Output the (X, Y) coordinate of the center of the cell containing the given text.  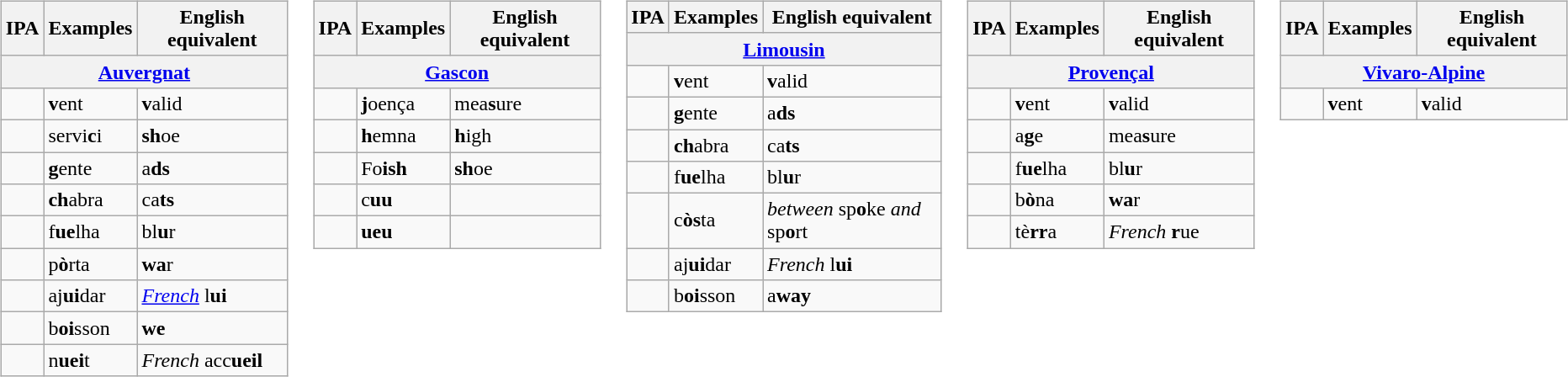
Provençal (1111, 72)
tèrra (1057, 232)
Auvergnat (144, 72)
French rue (1179, 232)
age (1057, 135)
nueit (91, 360)
we (212, 328)
còsta (715, 220)
French accueil (212, 360)
bòna (1057, 200)
between spoke and sport (853, 220)
Foish (404, 167)
away (853, 296)
servici (91, 135)
Limousin (784, 49)
pòrta (91, 264)
ueu (404, 232)
hemna (404, 135)
joença (404, 104)
high (525, 135)
Vivaro-Alpine (1423, 72)
Gascon (457, 72)
cuu (404, 200)
